Capture the cell that displays the provided text and extract its [x, y] central coordinate. 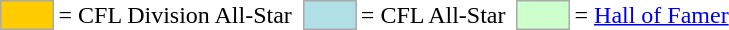
= CFL All-Star [433, 15]
= CFL Division All-Star [175, 15]
